Determine the [X, Y] coordinate at the center of the cell enclosing the given text.  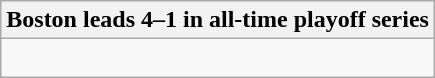
Boston leads 4–1 in all-time playoff series [218, 20]
